Identify which cell holds the provided text, then report its (x, y) central coordinate. 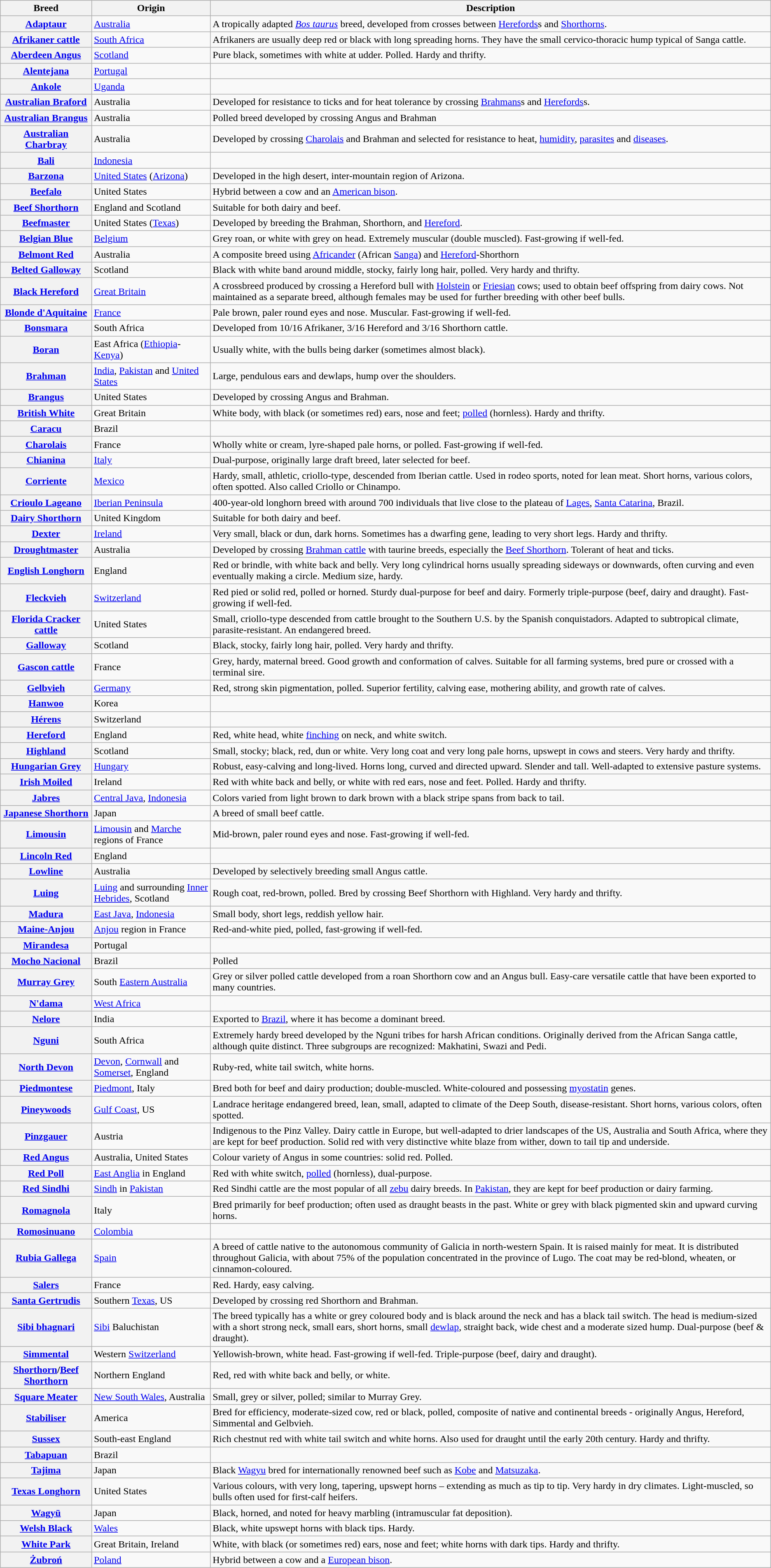
Poland (151, 1560)
Romosinuano (46, 1231)
Colors varied from light brown to dark brown with a black stripe spans from back to tail. (491, 797)
Germany (151, 688)
Red Sindhi (46, 1189)
Sibi Baluchistan (151, 1327)
Blonde d'Aquitaine (46, 312)
Small body, short legs, reddish yellow hair. (491, 914)
Small, grey or silver, polled; similar to Murray Grey. (491, 1396)
Beef Shorthorn (46, 207)
Nguni (46, 1040)
Salers (46, 1285)
Aberdeen Angus (46, 55)
United States (Arizona) (151, 176)
Caracu (46, 429)
Developed by breeding the Brahman, Shorthorn, and Hereford. (491, 223)
Limousin and Marche regions of France (151, 835)
Red, white head, white finching on neck, and white switch. (491, 735)
Belgian Blue (46, 239)
N'dama (46, 1003)
Exported to Brazil, where it has become a dominant breed. (491, 1019)
Sindh in Pakistan (151, 1189)
Beefalo (46, 191)
Black Wagyu bred for internationally renowned beef such as Kobe and Matsuzaka. (491, 1470)
America (151, 1418)
Dexter (46, 534)
Pinzgauer (46, 1136)
East Africa (Ethiopia-Kenya) (151, 349)
White body, with black (or sometimes red) ears, nose and feet; polled (hornless). Hardy and thrifty. (491, 413)
Southern Texas, US (151, 1300)
Developed from 10/16 Afrikaner, 3/16 Hereford and 3/16 Shorthorn cattle. (491, 328)
Origin (151, 8)
Red, strong skin pigmentation, polled. Superior fertility, calving ease, mothering ability, and growth rate of calves. (491, 688)
Developed in the high desert, inter-mountain region of Arizona. (491, 176)
Sibi bhagnari (46, 1327)
Large, pendulous ears and dewlaps, hump over the shoulders. (491, 376)
Australian Brangus (46, 118)
England and Scotland (151, 207)
Wagyū (46, 1513)
Rich chestnut red with white tail switch and white horns. Also used for draught until the early 20th century. Hardy and thrifty. (491, 1439)
Brahman (46, 376)
Limousin (46, 835)
Developed by crossing Brahman cattle with taurine breeds, especially the Beef Shorthorn. Tolerant of heat and ticks. (491, 550)
Piedmont, Italy (151, 1088)
Black with white band around middle, stocky, fairly long hair, polled. Very hardy and thrifty. (491, 270)
Robust, easy-calving and long-lived. Horns long, curved and directed upward. Slender and tall. Well-adapted to extensive pasture systems. (491, 766)
Piedmontese (46, 1088)
Black, white upswept horns with black tips. Hardy. (491, 1528)
Hérens (46, 719)
Red Sindhi cattle are the most popular of all zebu dairy breeds. In Pakistan, they are kept for beef production or dairy farming. (491, 1189)
Lincoln Red (46, 856)
Tabapuan (46, 1454)
Murray Grey (46, 982)
Polled breed developed by crossing Angus and Brahman (491, 118)
Mocho Nacional (46, 961)
South Eastern Australia (151, 982)
Wales (151, 1528)
Colombia (151, 1231)
Shorthorn/Beef Shorthorn (46, 1375)
Grey roan, or white with grey on head. Extremely muscular (double muscled). Fast-growing if well-fed. (491, 239)
Santa Gertrudis (46, 1300)
Japanese Shorthorn (46, 813)
Rubia Gallega (46, 1258)
Red Angus (46, 1158)
White, with black (or sometimes red) ears, nose and feet; white horns with dark tips. Hardy and thrifty. (491, 1544)
Australia, United States (151, 1158)
Bali (46, 160)
Hungarian Grey (46, 766)
Belmont Red (46, 254)
Developed by crossing red Shorthorn and Brahman. (491, 1300)
Uganda (151, 86)
West Africa (151, 1003)
Maine-Anjou (46, 930)
Żubroń (46, 1560)
Black Hereford (46, 291)
Mexico (151, 481)
Jabres (46, 797)
Bred both for beef and dairy production; double-muscled. White-coloured and possessing myostatin genes. (491, 1088)
Highland (46, 750)
Red with white switch, polled (hornless), dual-purpose. (491, 1173)
Luing and surrounding Inner Hebrides, Scotland (151, 892)
India, Pakistan and United States (151, 376)
Rough coat, red-brown, polled. Bred by crossing Beef Shorthorn with Highland. Very hardy and thrifty. (491, 892)
Northern England (151, 1375)
Square Meater (46, 1396)
Red. Hardy, easy calving. (491, 1285)
English Longhorn (46, 571)
A composite breed using Africander (African Sanga) and Hereford-Shorthorn (491, 254)
Irish Moiled (46, 782)
British White (46, 413)
Central Java, Indonesia (151, 797)
400-year-old longhorn breed with around 700 individuals that live close to the plateau of Lages, Santa Catarina, Brazil. (491, 503)
Western Switzerland (151, 1354)
Adaptaur (46, 24)
Mid-brown, paler round eyes and nose. Fast-growing if well-fed. (491, 835)
Red, red with white back and belly, or white. (491, 1375)
Polled (491, 961)
Indonesia (151, 160)
Red Poll (46, 1173)
Korea (151, 704)
Black, stocky, fairly long hair, polled. Very hardy and thrifty. (491, 645)
Afrikaners are usually deep red or black with long spreading horns. They have the small cervico-thoracic hump typical of Sanga cattle. (491, 40)
Brangus (46, 397)
Belgium (151, 239)
Breed (46, 8)
Colour variety of Angus in some countries: solid red. Polled. (491, 1158)
Nelore (46, 1019)
Charolais (46, 444)
South-east England (151, 1439)
New South Wales, Australia (151, 1396)
Stabiliser (46, 1418)
Gelbvieh (46, 688)
Ankole (46, 86)
Barzona (46, 176)
Droughtmaster (46, 550)
Texas Longhorn (46, 1492)
Gascon cattle (46, 667)
Simmental (46, 1354)
Bonsmara (46, 328)
Austria (151, 1136)
Hybrid between a cow and an American bison. (491, 191)
Florida Cracker cattle (46, 624)
Australian Braford (46, 102)
Corriente (46, 481)
A tropically adapted Bos taurus breed, developed from crosses between Herefordss and Shorthorns. (491, 24)
Hungary (151, 766)
Developed by crossing Angus and Brahman. (491, 397)
Devon, Cornwall and Somerset, England (151, 1067)
Beefmaster (46, 223)
Dual-purpose, originally large draft breed, later selected for beef. (491, 460)
Landrace heritage endangered breed, lean, small, adapted to climate of the Deep South, disease-resistant. Short horns, various colors, often spotted. (491, 1109)
Small, stocky; black, red, dun or white. Very long coat and very long pale horns, upswept in cows and steers. Very hardy and thrifty. (491, 750)
East Anglia in England (151, 1173)
Lowline (46, 871)
Developed for resistance to ticks and for heat tolerance by crossing Brahmanss and Herefordss. (491, 102)
Red-and-white pied, polled, fast-growing if well-fed. (491, 930)
Pure black, sometimes with white at udder. Polled. Hardy and thrifty. (491, 55)
Hybrid between a cow and a European bison. (491, 1560)
United Kingdom (151, 518)
Romagnola (46, 1210)
Chianina (46, 460)
Hanwoo (46, 704)
Usually white, with the bulls being darker (sometimes almost black). (491, 349)
Luing (46, 892)
North Devon (46, 1067)
Wholly white or cream, lyre-shaped pale horns, or polled. Fast-growing if well-fed. (491, 444)
Madura (46, 914)
Belted Galloway (46, 270)
Tajima (46, 1470)
Australian Charbray (46, 139)
Alentejana (46, 71)
Description (491, 8)
Very small, black or dun, dark horns. Sometimes has a dwarfing gene, leading to very short legs. Hardy and thrifty. (491, 534)
White Park (46, 1544)
Bred primarily for beef production; often used as draught beasts in the past. White or grey with black pigmented skin and upward curving horns. (491, 1210)
Gulf Coast, US (151, 1109)
Yellowish-brown, white head. Fast-growing if well-fed. Triple-purpose (beef, dairy and draught). (491, 1354)
Great Britain, Ireland (151, 1544)
Hereford (46, 735)
A breed of small beef cattle. (491, 813)
Welsh Black (46, 1528)
Sussex (46, 1439)
Developed by crossing Charolais and Brahman and selected for resistance to heat, humidity, parasites and diseases. (491, 139)
Black, horned, and noted for heavy marbling (intramuscular fat deposition). (491, 1513)
Iberian Peninsula (151, 503)
Developed by selectively breeding small Angus cattle. (491, 871)
Grey, hardy, maternal breed. Good growth and conformation of calves. Suitable for all farming systems, bred pure or crossed with a terminal sire. (491, 667)
Red with white back and belly, or white with red ears, nose and feet. Polled. Hardy and thrifty. (491, 782)
East Java, Indonesia (151, 914)
Pineywoods (46, 1109)
Ruby-red, white tail switch, white horns. (491, 1067)
India (151, 1019)
Dairy Shorthorn (46, 518)
Pale brown, paler round eyes and nose. Muscular. Fast-growing if well-fed. (491, 312)
United States (Texas) (151, 223)
Mirandesa (46, 945)
Anjou region in France (151, 930)
Crioulo Lageano (46, 503)
Fleckvieh (46, 598)
Boran (46, 349)
Galloway (46, 645)
Spain (151, 1258)
Afrikaner cattle (46, 40)
